Determine the [x, y] coordinate at the center of the cell enclosing the given text.  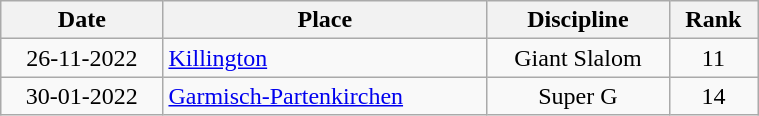
Place [325, 20]
Discipline [578, 20]
Date [82, 20]
Garmisch-Partenkirchen [325, 96]
30-01-2022 [82, 96]
Killington [325, 58]
Super G [578, 96]
14 [713, 96]
Rank [713, 20]
26-11-2022 [82, 58]
Giant Slalom [578, 58]
11 [713, 58]
